Provide the [x, y] coordinate of the cell's center where the given text is located.  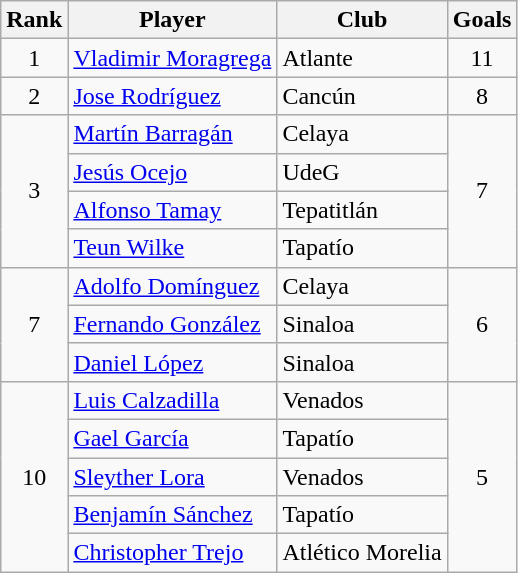
Jesús Ocejo [172, 172]
Jose Rodríguez [172, 96]
5 [482, 476]
Gael García [172, 438]
3 [34, 191]
6 [482, 324]
Vladimir Moragrega [172, 58]
Goals [482, 20]
Fernando González [172, 324]
Martín Barragán [172, 134]
Teun Wilke [172, 248]
Adolfo Domínguez [172, 286]
2 [34, 96]
10 [34, 476]
Benjamín Sánchez [172, 515]
Club [362, 20]
11 [482, 58]
Atlético Morelia [362, 553]
1 [34, 58]
Cancún [362, 96]
Luis Calzadilla [172, 400]
Alfonso Tamay [172, 210]
Player [172, 20]
Christopher Trejo [172, 553]
Tepatitlán [362, 210]
Atlante [362, 58]
8 [482, 96]
Daniel López [172, 362]
UdeG [362, 172]
Sleyther Lora [172, 477]
Rank [34, 20]
